Determine the (X, Y) coordinate at the center of the cell enclosing the given text.  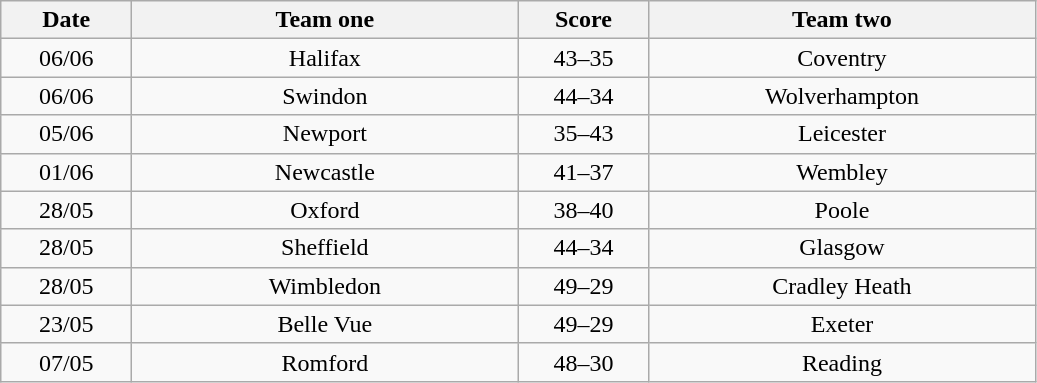
38–40 (584, 210)
Swindon (325, 96)
Score (584, 20)
Wembley (842, 172)
23/05 (66, 324)
Oxford (325, 210)
01/06 (66, 172)
35–43 (584, 134)
Reading (842, 362)
41–37 (584, 172)
Romford (325, 362)
Team two (842, 20)
Wolverhampton (842, 96)
Coventry (842, 58)
Wimbledon (325, 286)
Leicester (842, 134)
Exeter (842, 324)
07/05 (66, 362)
Glasgow (842, 248)
Newcastle (325, 172)
Team one (325, 20)
Newport (325, 134)
Date (66, 20)
48–30 (584, 362)
43–35 (584, 58)
Cradley Heath (842, 286)
05/06 (66, 134)
Halifax (325, 58)
Belle Vue (325, 324)
Poole (842, 210)
Sheffield (325, 248)
